Scan for the cell matching the given text and deliver its (x, y) coordinate at center. 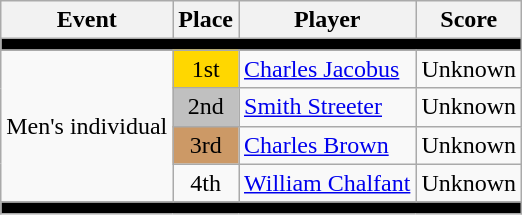
Event (87, 20)
3rd (206, 145)
Place (206, 20)
Charles Brown (326, 145)
Men's individual (87, 126)
William Chalfant (326, 183)
Smith Streeter (326, 107)
1st (206, 69)
Player (326, 20)
Charles Jacobus (326, 69)
Score (469, 20)
2nd (206, 107)
4th (206, 183)
